Find where the given text appears and provide that cell's center as (X, Y) coordinate. 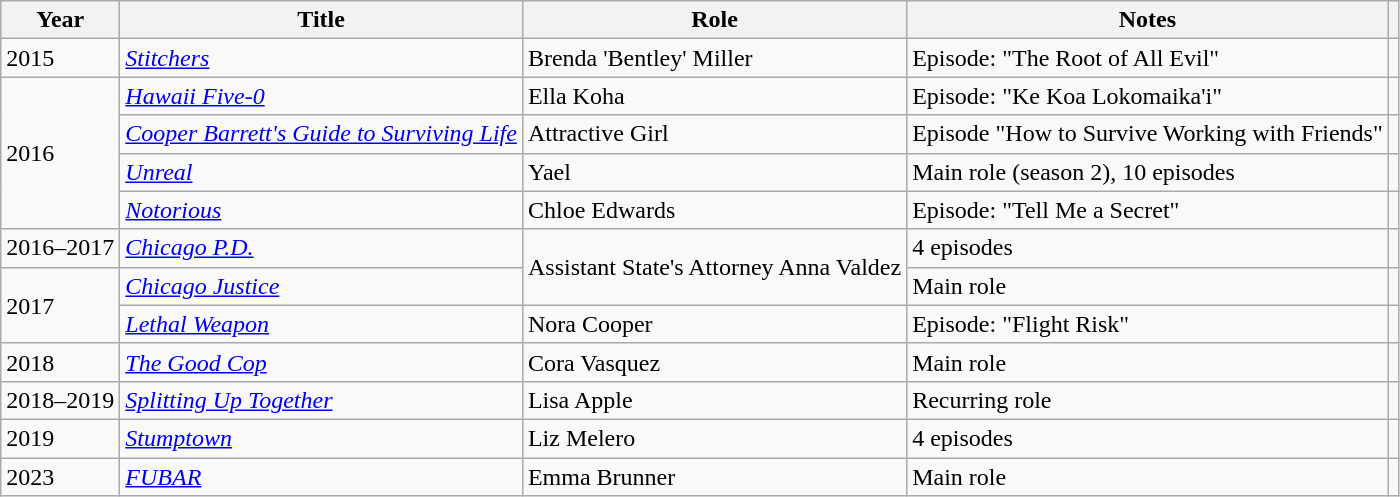
2017 (60, 305)
Hawaii Five-0 (322, 96)
Episode: "Ke Koa Lokomaika'i" (1148, 96)
The Good Cop (322, 362)
Attractive Girl (714, 134)
Episode: "Tell Me a Secret" (1148, 210)
Chloe Edwards (714, 210)
2019 (60, 438)
Notes (1148, 20)
2018–2019 (60, 400)
FUBAR (322, 477)
Lethal Weapon (322, 324)
Role (714, 20)
2016–2017 (60, 248)
Stitchers (322, 58)
Splitting Up Together (322, 400)
Nora Cooper (714, 324)
2023 (60, 477)
Year (60, 20)
Brenda 'Bentley' Miller (714, 58)
Emma Brunner (714, 477)
Lisa Apple (714, 400)
Yael (714, 172)
Episode: "Flight Risk" (1148, 324)
2018 (60, 362)
Episode: "The Root of All Evil" (1148, 58)
2016 (60, 153)
2015 (60, 58)
Liz Melero (714, 438)
Ella Koha (714, 96)
Cooper Barrett's Guide to Surviving Life (322, 134)
Assistant State's Attorney Anna Valdez (714, 267)
Stumptown (322, 438)
Recurring role (1148, 400)
Notorious (322, 210)
Title (322, 20)
Cora Vasquez (714, 362)
Episode "How to Survive Working with Friends" (1148, 134)
Unreal (322, 172)
Chicago P.D. (322, 248)
Chicago Justice (322, 286)
Main role (season 2), 10 episodes (1148, 172)
